From the cell containing the given text, extract its center point as (x, y) coordinate. 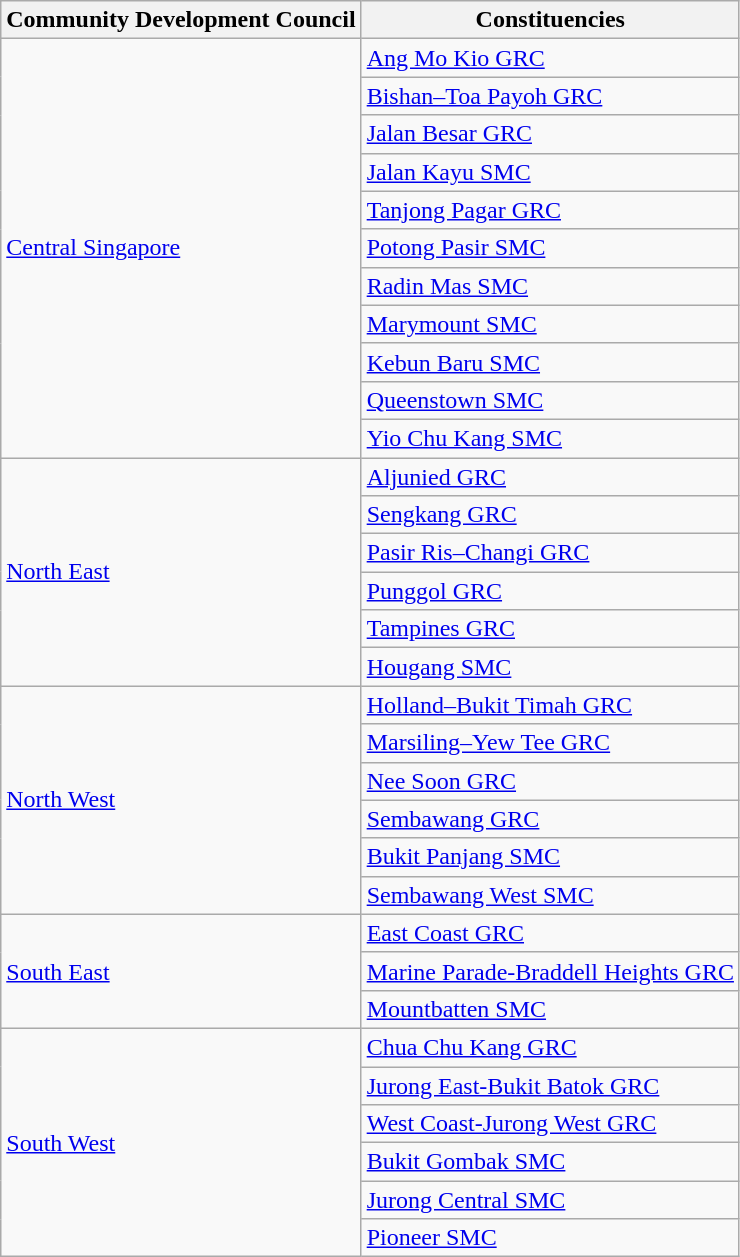
Yio Chu Kang SMC (550, 438)
Bukit Panjang SMC (550, 857)
Marsiling–Yew Tee GRC (550, 743)
South West (181, 1142)
Radin Mas SMC (550, 286)
South East (181, 971)
Central Singapore (181, 248)
Queenstown SMC (550, 400)
Pioneer SMC (550, 1238)
Pasir Ris–Changi GRC (550, 553)
Holland–Bukit Timah GRC (550, 705)
Aljunied GRC (550, 477)
Hougang SMC (550, 667)
Tampines GRC (550, 629)
North West (181, 800)
Jalan Besar GRC (550, 134)
Mountbatten SMC (550, 1009)
North East (181, 572)
Marymount SMC (550, 324)
Sembawang West SMC (550, 895)
Tanjong Pagar GRC (550, 210)
Community Development Council (181, 20)
Ang Mo Kio GRC (550, 58)
Potong Pasir SMC (550, 248)
Constituencies (550, 20)
Nee Soon GRC (550, 781)
East Coast GRC (550, 933)
Kebun Baru SMC (550, 362)
Jurong Central SMC (550, 1200)
Bishan–Toa Payoh GRC (550, 96)
West Coast-Jurong West GRC (550, 1124)
Jalan Kayu SMC (550, 172)
Punggol GRC (550, 591)
Chua Chu Kang GRC (550, 1047)
Sengkang GRC (550, 515)
Sembawang GRC (550, 819)
Marine Parade-Braddell Heights GRC (550, 971)
Jurong East-Bukit Batok GRC (550, 1085)
Bukit Gombak SMC (550, 1162)
